Search for the cell housing the specified text and yield its (X, Y) center coordinate. 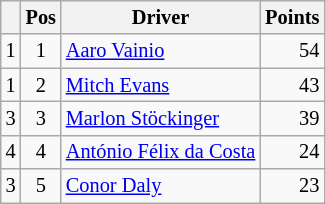
54 (292, 51)
Aaro Vainio (160, 51)
24 (292, 152)
5 (41, 186)
Mitch Evans (160, 85)
Driver (160, 17)
43 (292, 85)
2 (41, 85)
39 (292, 118)
Pos (41, 17)
António Félix da Costa (160, 152)
Marlon Stöckinger (160, 118)
23 (292, 186)
Conor Daly (160, 186)
Points (292, 17)
